Return the [X, Y] coordinate for the center point of the cell that contains the specified text.  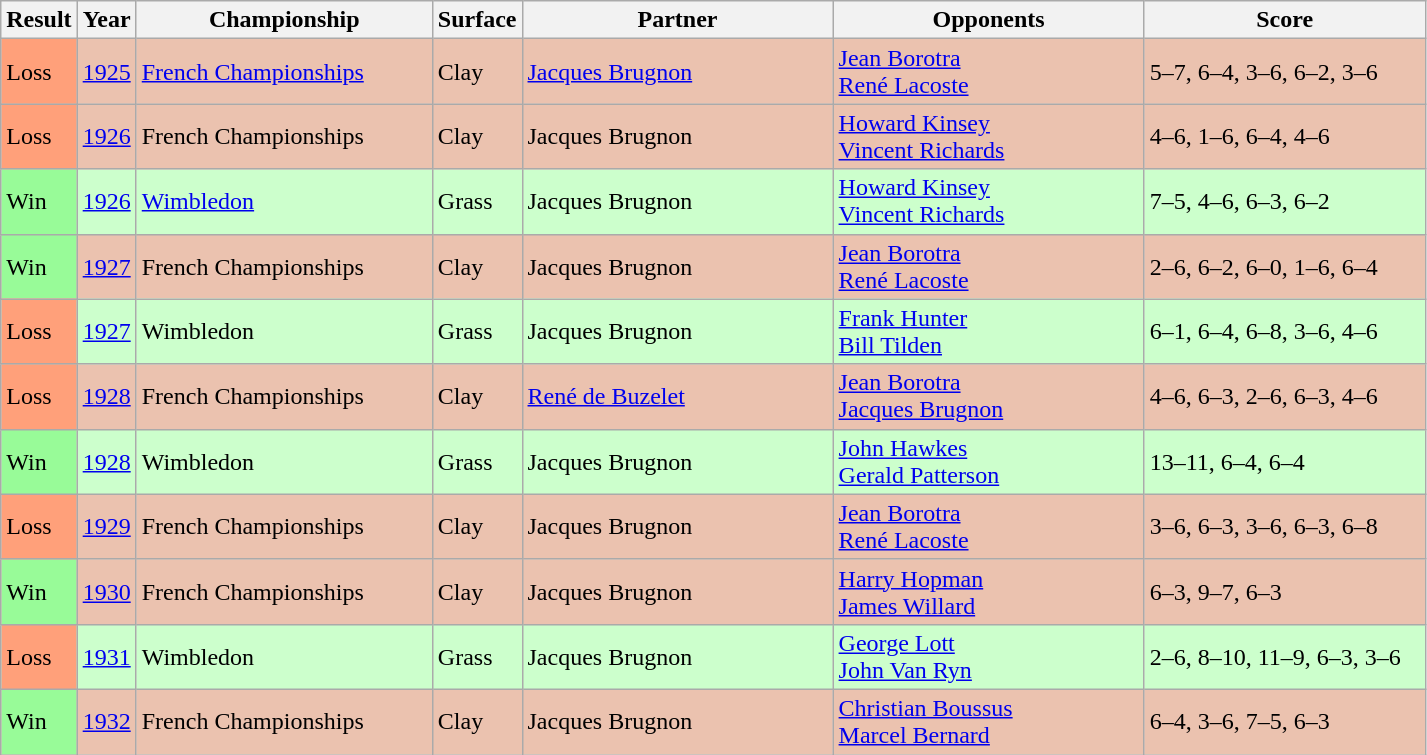
1930 [106, 592]
George Lott John Van Ryn [988, 656]
1929 [106, 526]
4–6, 6–3, 2–6, 6–3, 4–6 [1284, 396]
1932 [106, 722]
13–11, 6–4, 6–4 [1284, 462]
2–6, 8–10, 11–9, 6–3, 3–6 [1284, 656]
Surface [477, 20]
6–4, 3–6, 7–5, 6–3 [1284, 722]
Year [106, 20]
Opponents [988, 20]
Result [39, 20]
3–6, 6–3, 3–6, 6–3, 6–8 [1284, 526]
Christian Boussus Marcel Bernard [988, 722]
Frank Hunter Bill Tilden [988, 332]
Harry Hopman James Willard [988, 592]
2–6, 6–2, 6–0, 1–6, 6–4 [1284, 266]
7–5, 4–6, 6–3, 6–2 [1284, 202]
Partner [678, 20]
Championship [284, 20]
Jean Borotra Jacques Brugnon [988, 396]
René de Buzelet [678, 396]
4–6, 1–6, 6–4, 4–6 [1284, 136]
5–7, 6–4, 3–6, 6–2, 3–6 [1284, 72]
John Hawkes Gerald Patterson [988, 462]
6–3, 9–7, 6–3 [1284, 592]
1925 [106, 72]
6–1, 6–4, 6–8, 3–6, 4–6 [1284, 332]
1931 [106, 656]
Score [1284, 20]
